Scan for the cell matching the given text and deliver its (x, y) coordinate at center. 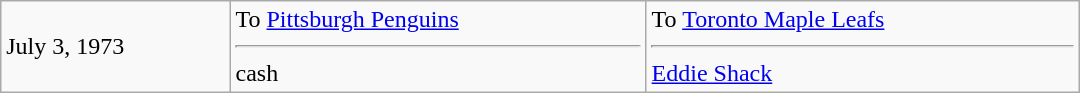
To Pittsburgh Penguinscash (438, 47)
July 3, 1973 (116, 47)
To Toronto Maple LeafsEddie Shack (862, 47)
